Identify which cell holds the provided text, then report its (X, Y) central coordinate. 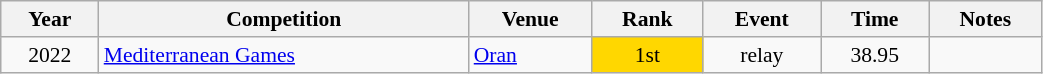
2022 (50, 55)
1st (648, 55)
Competition (284, 19)
Notes (986, 19)
38.95 (875, 55)
relay (762, 55)
Rank (648, 19)
Mediterranean Games (284, 55)
Oran (530, 55)
Event (762, 19)
Year (50, 19)
Time (875, 19)
Venue (530, 19)
